Output the [X, Y] coordinate of the center of the cell containing the given text.  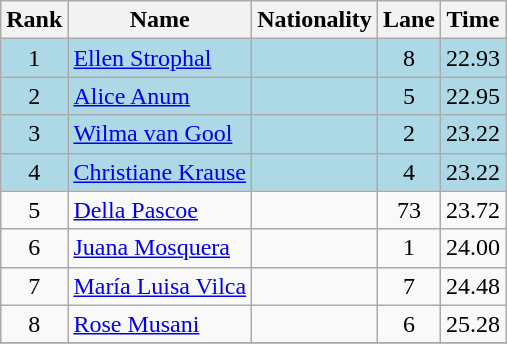
73 [408, 210]
Della Pascoe [160, 210]
25.28 [472, 324]
Rose Musani [160, 324]
Nationality [315, 20]
María Luisa Vilca [160, 286]
Time [472, 20]
22.93 [472, 58]
Wilma van Gool [160, 134]
24.48 [472, 286]
Rank [34, 20]
Christiane Krause [160, 172]
Lane [408, 20]
Ellen Strophal [160, 58]
22.95 [472, 96]
24.00 [472, 248]
Alice Anum [160, 96]
Juana Mosquera [160, 248]
23.72 [472, 210]
Name [160, 20]
3 [34, 134]
